Extract the (x, y) coordinate from the center of the cell holding the provided text.  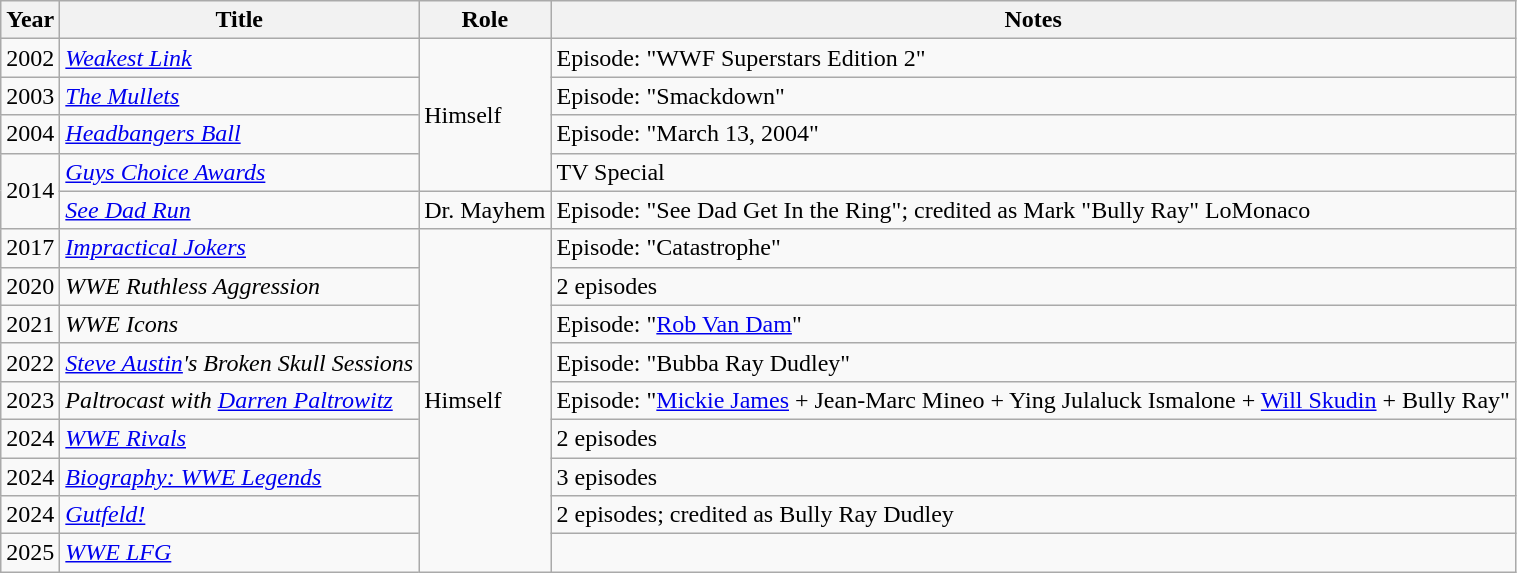
WWE Icons (240, 324)
Biography: WWE Legends (240, 477)
Gutfeld! (240, 515)
2 episodes; credited as Bully Ray Dudley (1033, 515)
Episode: "Smackdown" (1033, 96)
2023 (30, 400)
WWE Ruthless Aggression (240, 286)
2020 (30, 286)
Impractical Jokers (240, 248)
Paltrocast with Darren Paltrowitz (240, 400)
Headbangers Ball (240, 134)
2025 (30, 553)
Notes (1033, 20)
Weakest Link (240, 58)
Title (240, 20)
2014 (30, 191)
See Dad Run (240, 210)
3 episodes (1033, 477)
Steve Austin's Broken Skull Sessions (240, 362)
2021 (30, 324)
Guys Choice Awards (240, 172)
Episode: "See Dad Get In the Ring"; credited as Mark "Bully Ray" LoMonaco (1033, 210)
TV Special (1033, 172)
Role (485, 20)
Episode: "Catastrophe" (1033, 248)
The Mullets (240, 96)
2022 (30, 362)
Episode: "Rob Van Dam" (1033, 324)
2004 (30, 134)
2017 (30, 248)
Episode: "Mickie James + Jean-Marc Mineo + Ying Julaluck Ismalone + Will Skudin + Bully Ray" (1033, 400)
Episode: "March 13, 2004" (1033, 134)
Year (30, 20)
WWE LFG (240, 553)
WWE Rivals (240, 438)
Episode: "Bubba Ray Dudley" (1033, 362)
Dr. Mayhem (485, 210)
Episode: "WWF Superstars Edition 2" (1033, 58)
2003 (30, 96)
2002 (30, 58)
